Scan for the cell matching the given text and deliver its (X, Y) coordinate at center. 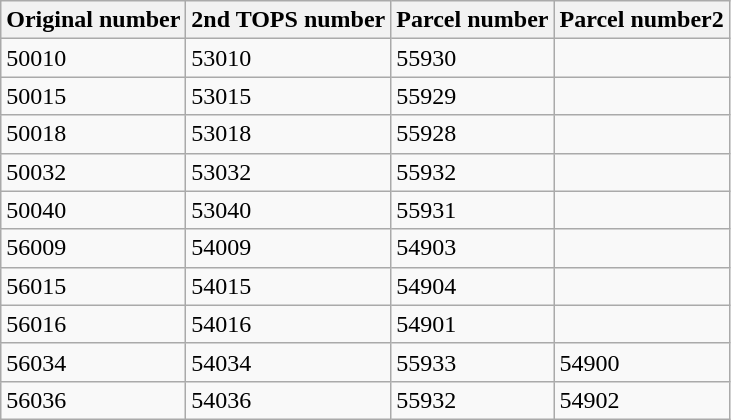
56016 (94, 324)
2nd TOPS number (288, 20)
56009 (94, 248)
50040 (94, 210)
54034 (288, 362)
50032 (94, 172)
54903 (472, 248)
50015 (94, 96)
53010 (288, 58)
54904 (472, 286)
Parcel number (472, 20)
Original number (94, 20)
53032 (288, 172)
53018 (288, 134)
54902 (642, 400)
56036 (94, 400)
55929 (472, 96)
54015 (288, 286)
50018 (94, 134)
55928 (472, 134)
54016 (288, 324)
56034 (94, 362)
56015 (94, 286)
53040 (288, 210)
50010 (94, 58)
54036 (288, 400)
54901 (472, 324)
55931 (472, 210)
Parcel number2 (642, 20)
53015 (288, 96)
55933 (472, 362)
54009 (288, 248)
55930 (472, 58)
54900 (642, 362)
